Return the [X, Y] coordinate for the center point of the cell that contains the specified text.  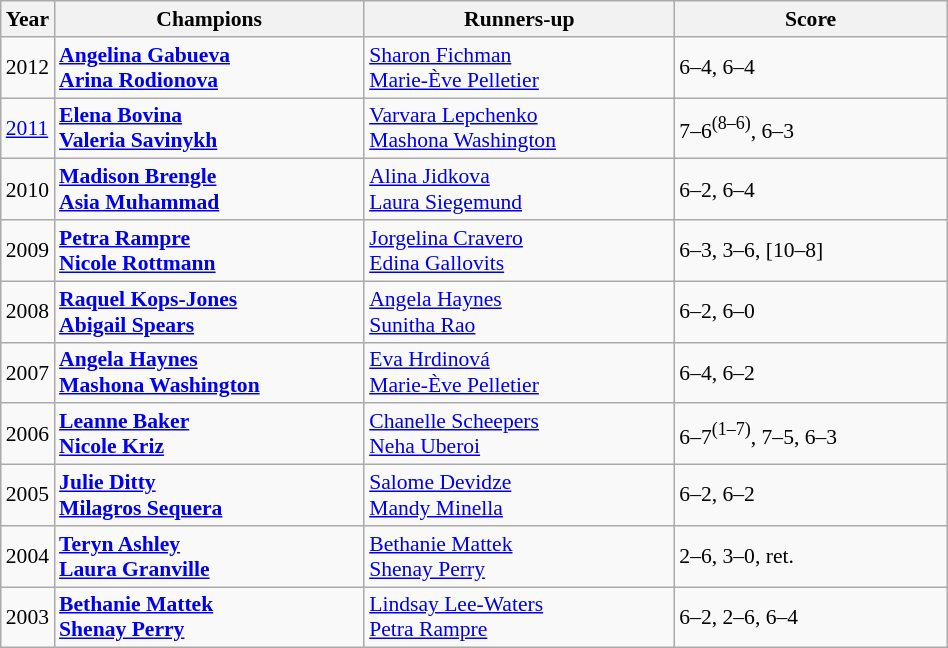
Champions [209, 19]
2012 [28, 68]
Alina Jidkova Laura Siegemund [519, 190]
Eva Hrdinová Marie-Ève Pelletier [519, 372]
Madison Brengle Asia Muhammad [209, 190]
Score [810, 19]
Angelina Gabueva Arina Rodionova [209, 68]
6–3, 3–6, [10–8] [810, 250]
Lindsay Lee-Waters Petra Rampre [519, 618]
2007 [28, 372]
Raquel Kops-Jones Abigail Spears [209, 312]
Salome Devidze Mandy Minella [519, 496]
2009 [28, 250]
Julie Ditty Milagros Sequera [209, 496]
Petra Rampre Nicole Rottmann [209, 250]
6–2, 2–6, 6–4 [810, 618]
2004 [28, 556]
6–2, 6–2 [810, 496]
6–2, 6–4 [810, 190]
2005 [28, 496]
6–7(1–7), 7–5, 6–3 [810, 434]
6–4, 6–2 [810, 372]
Teryn Ashley Laura Granville [209, 556]
Chanelle Scheepers Neha Uberoi [519, 434]
2010 [28, 190]
2011 [28, 128]
2006 [28, 434]
2008 [28, 312]
Angela Haynes Mashona Washington [209, 372]
Varvara Lepchenko Mashona Washington [519, 128]
6–2, 6–0 [810, 312]
Elena Bovina Valeria Savinykh [209, 128]
2003 [28, 618]
Jorgelina Cravero Edina Gallovits [519, 250]
6–4, 6–4 [810, 68]
2–6, 3–0, ret. [810, 556]
Leanne Baker Nicole Kriz [209, 434]
7–6(8–6), 6–3 [810, 128]
Runners-up [519, 19]
Year [28, 19]
Angela Haynes Sunitha Rao [519, 312]
Sharon Fichman Marie-Ève Pelletier [519, 68]
